Return [x, y] of the center of cell containing provided text 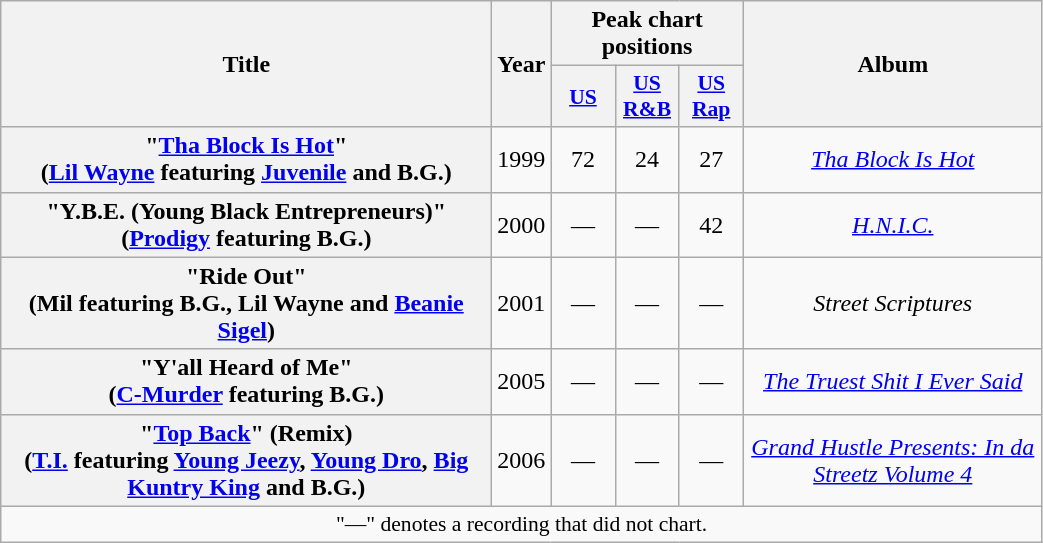
"Top Back" (Remix)(T.I. featuring Young Jeezy, Young Dro, Big Kuntry King and B.G.) [246, 460]
"Tha Block Is Hot"(Lil Wayne featuring Juvenile and B.G.) [246, 160]
2000 [522, 224]
Peak chart positions [647, 34]
1999 [522, 160]
Year [522, 64]
2001 [522, 303]
Grand Hustle Presents: In da Streetz Volume 4 [892, 460]
2005 [522, 382]
72 [583, 160]
"—" denotes a recording that did not chart. [522, 524]
Album [892, 64]
Tha Block Is Hot [892, 160]
42 [711, 224]
US [583, 96]
H.N.I.C. [892, 224]
Title [246, 64]
"Y'all Heard of Me"(C-Murder featuring B.G.) [246, 382]
USRap [711, 96]
"Ride Out"(Mil featuring B.G., Lil Wayne and Beanie Sigel) [246, 303]
24 [647, 160]
Street Scriptures [892, 303]
27 [711, 160]
2006 [522, 460]
"Y.B.E. (Young Black Entrepreneurs)"(Prodigy featuring B.G.) [246, 224]
The Truest Shit I Ever Said [892, 382]
USR&B [647, 96]
